Extract the (X, Y) coordinate from the center of the cell holding the provided text.  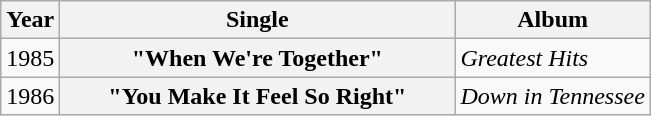
Down in Tennessee (553, 96)
"You Make It Feel So Right" (258, 96)
1985 (30, 58)
Year (30, 20)
"When We're Together" (258, 58)
Album (553, 20)
1986 (30, 96)
Greatest Hits (553, 58)
Single (258, 20)
